From the cell containing the given text, extract its center point as (x, y) coordinate. 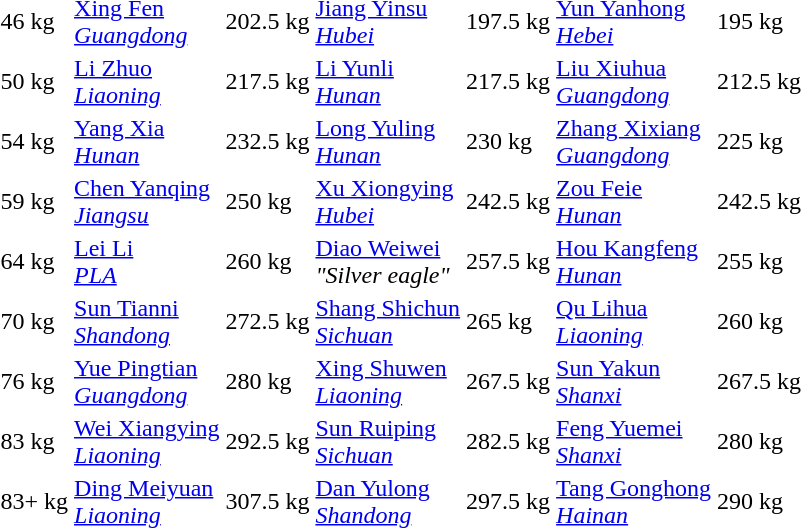
257.5 kg (508, 262)
292.5 kg (268, 442)
Lei LiPLA (147, 262)
232.5 kg (268, 142)
250 kg (268, 202)
Zou FeieHunan (634, 202)
267.5 kg (508, 382)
272.5 kg (268, 322)
242.5 kg (508, 202)
Chen YanqingJiangsu (147, 202)
Zhang XixiangGuangdong (634, 142)
Feng YuemeiShanxi (634, 442)
Li ZhuoLiaoning (147, 82)
Hou KangfengHunan (634, 262)
280 kg (268, 382)
Liu XiuhuaGuangdong (634, 82)
Sun TianniShandong (147, 322)
Sun YakunShanxi (634, 382)
Shang ShichunSichuan (388, 322)
Wei XiangyingLiaoning (147, 442)
Sun RuipingSichuan (388, 442)
230 kg (508, 142)
Li YunliHunan (388, 82)
Long YulingHunan (388, 142)
Xing ShuwenLiaoning (388, 382)
282.5 kg (508, 442)
260 kg (268, 262)
Qu LihuaLiaoning (634, 322)
Yue PingtianGuangdong (147, 382)
265 kg (508, 322)
Yang XiaHunan (147, 142)
Diao Weiwei"Silver eagle" (388, 262)
Xu XiongyingHubei (388, 202)
